Capture the cell that displays the provided text and extract its (X, Y) central coordinate. 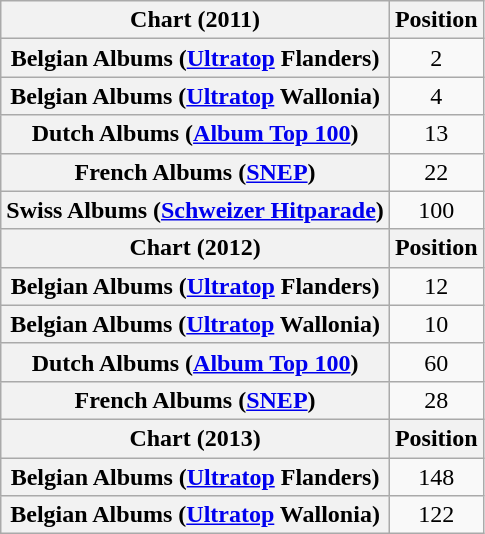
100 (436, 210)
Chart (2011) (196, 20)
Chart (2012) (196, 248)
2 (436, 58)
10 (436, 324)
148 (436, 477)
Swiss Albums (Schweizer Hitparade) (196, 210)
60 (436, 362)
28 (436, 400)
22 (436, 172)
Chart (2013) (196, 438)
122 (436, 515)
13 (436, 134)
4 (436, 96)
12 (436, 286)
